For the text-containing cell, return its midpoint in (X, Y) coordinate format. 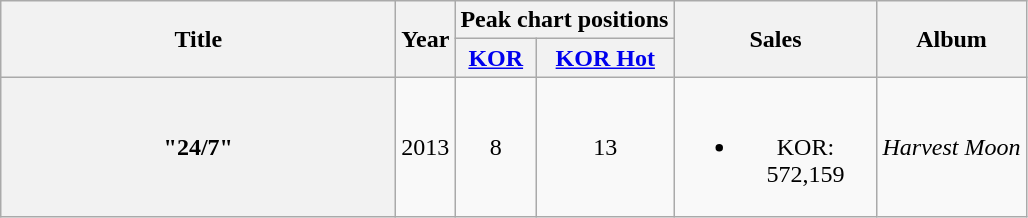
2013 (426, 147)
KOR (496, 58)
KOR: 572,159 (776, 147)
Album (952, 39)
Year (426, 39)
Harvest Moon (952, 147)
Sales (776, 39)
Peak chart positions (564, 20)
13 (606, 147)
KOR Hot (606, 58)
Title (198, 39)
8 (496, 147)
"24/7" (198, 147)
